Output the [X, Y] coordinate of the center of the cell containing the given text.  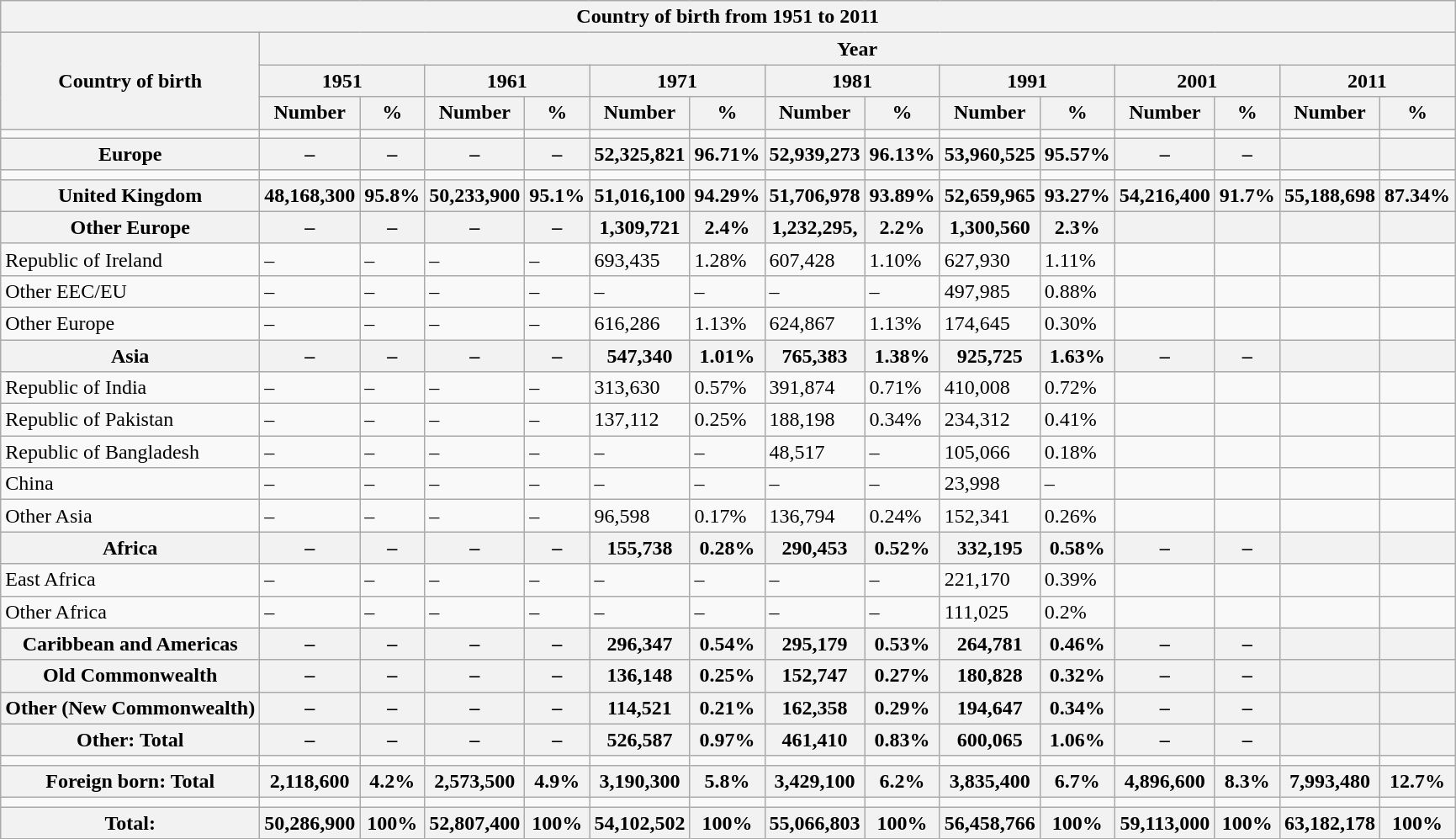
50,233,900 [474, 195]
547,340 [639, 356]
0.83% [902, 740]
0.2% [1077, 612]
925,725 [989, 356]
51,016,100 [639, 195]
693,435 [639, 259]
Country of birth from 1951 to 2011 [728, 17]
188,198 [814, 420]
0.28% [727, 548]
3,429,100 [814, 781]
1971 [677, 81]
180,828 [989, 676]
1.63% [1077, 356]
0.29% [902, 708]
Year [858, 49]
23,998 [989, 484]
Old Commonwealth [130, 676]
2,118,600 [310, 781]
0.21% [727, 708]
96.13% [902, 154]
111,025 [989, 612]
221,170 [989, 580]
Other Asia [130, 516]
59,113,000 [1164, 822]
Asia [130, 356]
Other (New Commonwealth) [130, 708]
Other EEC/EU [130, 291]
6.7% [1077, 781]
East Africa [130, 580]
0.27% [902, 676]
1,232,295, [814, 227]
332,195 [989, 548]
0.17% [727, 516]
295,179 [814, 644]
0.41% [1077, 420]
7,993,480 [1329, 781]
95.8% [392, 195]
3,835,400 [989, 781]
48,517 [814, 452]
Total: [130, 822]
87.34% [1416, 195]
Republic of India [130, 388]
91.7% [1247, 195]
Republic of Bangladesh [130, 452]
600,065 [989, 740]
8.3% [1247, 781]
Caribbean and Americas [130, 644]
627,930 [989, 259]
6.2% [902, 781]
0.26% [1077, 516]
0.58% [1077, 548]
1951 [342, 81]
51,706,978 [814, 195]
497,985 [989, 291]
94.29% [727, 195]
95.57% [1077, 154]
0.46% [1077, 644]
63,182,178 [1329, 822]
162,358 [814, 708]
410,008 [989, 388]
2.4% [727, 227]
1961 [507, 81]
55,188,698 [1329, 195]
52,939,273 [814, 154]
55,066,803 [814, 822]
Europe [130, 154]
114,521 [639, 708]
53,960,525 [989, 154]
526,587 [639, 740]
1.01% [727, 356]
United Kingdom [130, 195]
4.9% [557, 781]
4.2% [392, 781]
1,309,721 [639, 227]
93.89% [902, 195]
Republic of Pakistan [130, 420]
461,410 [814, 740]
54,216,400 [1164, 195]
136,794 [814, 516]
0.97% [727, 740]
0.30% [1077, 323]
1981 [852, 81]
136,148 [639, 676]
2,573,500 [474, 781]
96.71% [727, 154]
0.18% [1077, 452]
152,341 [989, 516]
52,807,400 [474, 822]
Republic of Ireland [130, 259]
0.88% [1077, 291]
1.06% [1077, 740]
0.71% [902, 388]
Other Africa [130, 612]
174,645 [989, 323]
264,781 [989, 644]
52,325,821 [639, 154]
54,102,502 [639, 822]
1991 [1027, 81]
0.32% [1077, 676]
1.28% [727, 259]
Other: Total [130, 740]
194,647 [989, 708]
152,747 [814, 676]
2.2% [902, 227]
313,630 [639, 388]
96,598 [639, 516]
Africa [130, 548]
2001 [1197, 81]
4,896,600 [1164, 781]
5.8% [727, 781]
0.39% [1077, 580]
56,458,766 [989, 822]
3,190,300 [639, 781]
0.57% [727, 388]
50,286,900 [310, 822]
155,738 [639, 548]
1.38% [902, 356]
1.10% [902, 259]
0.72% [1077, 388]
1.11% [1077, 259]
765,383 [814, 356]
2011 [1367, 81]
0.52% [902, 548]
Country of birth [130, 81]
1,300,560 [989, 227]
105,066 [989, 452]
2.3% [1077, 227]
616,286 [639, 323]
296,347 [639, 644]
624,867 [814, 323]
137,112 [639, 420]
0.24% [902, 516]
China [130, 484]
290,453 [814, 548]
0.53% [902, 644]
391,874 [814, 388]
48,168,300 [310, 195]
95.1% [557, 195]
234,312 [989, 420]
Foreign born: Total [130, 781]
12.7% [1416, 781]
607,428 [814, 259]
52,659,965 [989, 195]
0.54% [727, 644]
93.27% [1077, 195]
